Provide the (x, y) coordinate of the cell's center where the given text is located.  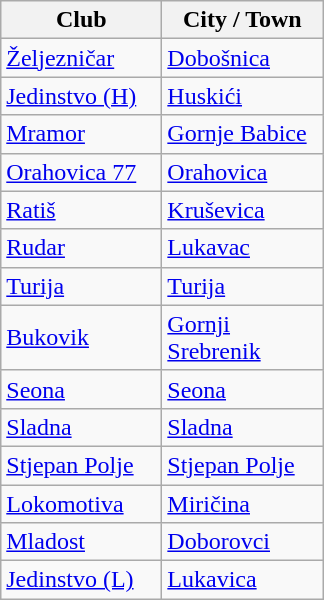
Miričina (242, 503)
Huskići (242, 96)
Orahovica (242, 172)
Rudar (82, 248)
Lokomotiva (82, 503)
Lukavica (242, 580)
Lukavac (242, 248)
Orahovica 77 (82, 172)
Jedinstvo (L) (82, 580)
Ratiš (82, 210)
Željezničar (82, 58)
Dobošnica (242, 58)
Jedinstvo (H) (82, 96)
Kruševica (242, 210)
Club (82, 20)
Mramor (82, 134)
Bukovik (82, 338)
Gornje Babice (242, 134)
City / Town (242, 20)
Doborovci (242, 542)
Mladost (82, 542)
Gornji Srebrenik (242, 338)
